Output the [x, y] coordinate of the center of the cell containing the given text.  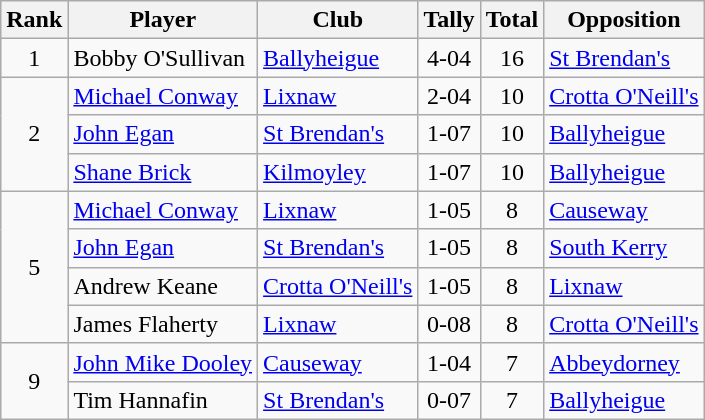
Player [163, 20]
South Kerry [624, 248]
4-04 [449, 58]
Andrew Keane [163, 286]
1 [34, 58]
2-04 [449, 96]
Shane Brick [163, 172]
1-04 [449, 362]
Tim Hannafin [163, 400]
9 [34, 381]
5 [34, 267]
Rank [34, 20]
2 [34, 134]
0-08 [449, 324]
16 [512, 58]
James Flaherty [163, 324]
John Mike Dooley [163, 362]
Total [512, 20]
Club [338, 20]
0-07 [449, 400]
Opposition [624, 20]
Tally [449, 20]
Kilmoyley [338, 172]
Bobby O'Sullivan [163, 58]
Abbeydorney [624, 362]
